From the cell containing the given text, extract its center point as (X, Y) coordinate. 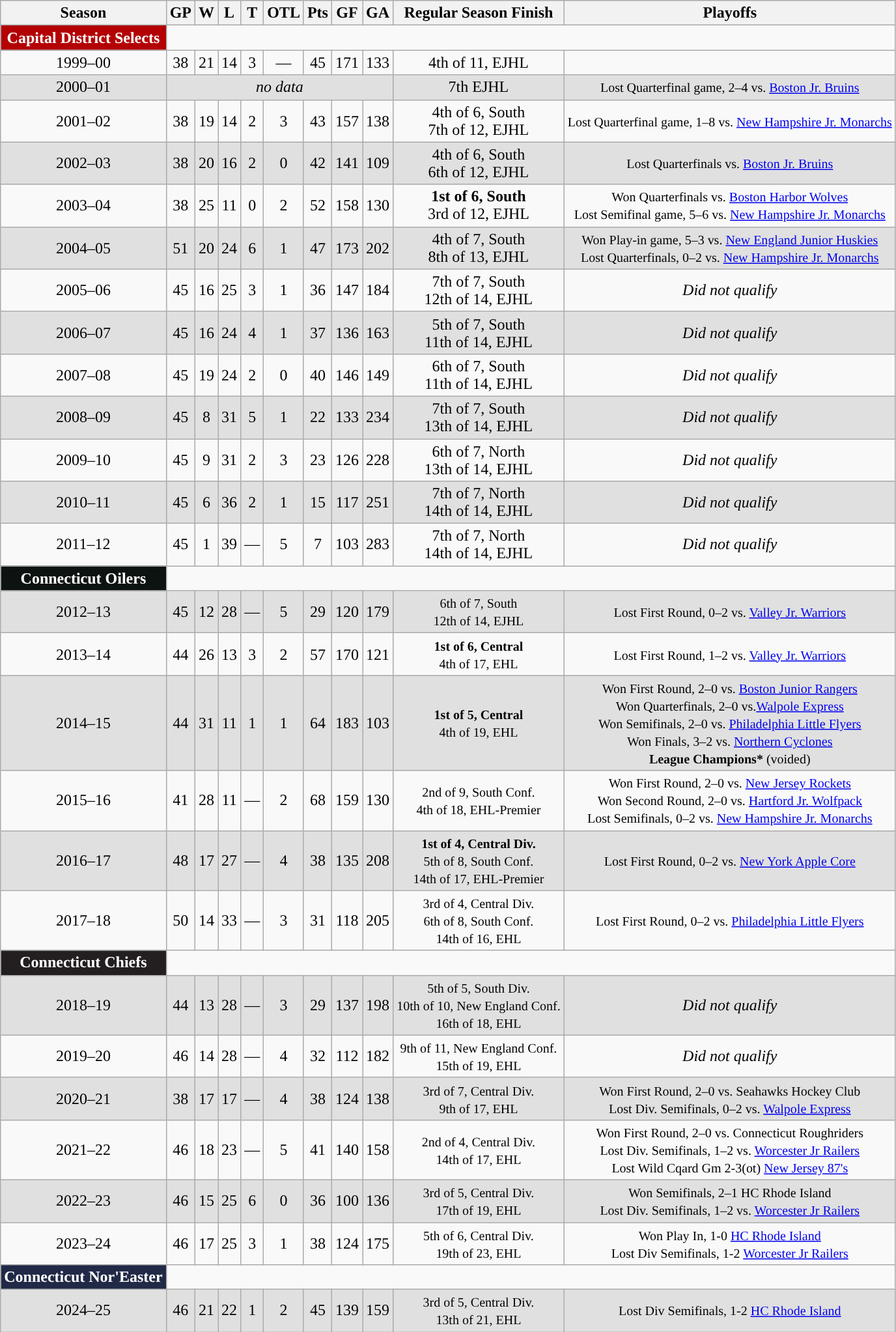
Lost First Round, 0–2 vs. Valley Jr. Warriors (729, 612)
2024–25 (83, 1311)
6th of 7, South11th of 14, EJHL (479, 375)
GP (180, 13)
2008–09 (83, 417)
198 (378, 1005)
2021–22 (83, 1150)
42 (318, 163)
Lost Quarterfinal game, 2–4 vs. Boston Jr. Bruins (729, 87)
Won Play-in game, 5–3 vs. New England Junior HuskiesLost Quarterfinals, 0–2 vs. New Hampshire Jr. Monarchs (729, 248)
43 (318, 121)
Connecticut Nor'Easter (83, 1277)
202 (378, 248)
2nd of 9, South Conf.4th of 18, EHL-Premier (479, 801)
100 (346, 1201)
Won First Round, 2–0 vs. Connecticut RoughridersLost Div. Semifinals, 1–2 vs. Worcester Jr RailersLost Wild Cqard Gm 2-3(ot) New Jersey 87's (729, 1150)
no data (280, 87)
3rd of 4, Central Div.6th of 8, South Conf.14th of 16, EHL (479, 920)
109 (378, 163)
5th of 6, Central Div.19th of 23, EHL (479, 1243)
2018–19 (83, 1005)
182 (378, 1056)
Lost Quarterfinals vs. Boston Jr. Bruins (729, 163)
1st of 5, Central4th of 19, EHL (479, 723)
2007–08 (83, 375)
Won Quarterfinals vs. Boston Harbor WolvesLost Semifinal game, 5–6 vs. New Hampshire Jr. Monarchs (729, 206)
2015–16 (83, 801)
7th of 7, South12th of 14, EJHL (479, 290)
205 (378, 920)
T (253, 13)
6th of 7, South12th of 14, EJHL (479, 612)
GF (346, 13)
Lost First Round, 1–2 vs. Valley Jr. Warriors (729, 654)
183 (346, 723)
6th of 7, North13th of 14, EJHL (479, 460)
2019–20 (83, 1056)
228 (378, 460)
2006–07 (83, 332)
118 (346, 920)
2022–23 (83, 1201)
2002–03 (83, 163)
163 (378, 332)
3rd of 5, Central Div.13th of 21, EHL (479, 1311)
2010–11 (83, 503)
137 (346, 1005)
W (206, 13)
27 (229, 860)
33 (229, 920)
139 (346, 1311)
Lost Div Semifinals, 1-2 HC Rhode Island (729, 1311)
26 (206, 654)
2017–18 (83, 920)
Connecticut Chiefs (83, 963)
32 (318, 1056)
1999–00 (83, 63)
2001–02 (83, 121)
4th of 6, South6th of 12, EJHL (479, 163)
2000–01 (83, 87)
146 (346, 375)
2009–10 (83, 460)
173 (346, 248)
179 (378, 612)
OTL (284, 13)
Lost First Round, 0–2 vs. New York Apple Core (729, 860)
149 (378, 375)
117 (346, 503)
7 (318, 545)
112 (346, 1056)
126 (346, 460)
48 (180, 860)
2016–17 (83, 860)
64 (318, 723)
50 (180, 920)
GA (378, 13)
157 (346, 121)
135 (346, 860)
68 (318, 801)
2nd of 4, Central Div.14th of 17, EHL (479, 1150)
2005–06 (83, 290)
2004–05 (83, 248)
208 (378, 860)
140 (346, 1150)
2013–14 (83, 654)
1st of 6, Central4th of 17, EHL (479, 654)
Pts (318, 13)
3rd of 5, Central Div.17th of 19, EHL (479, 1201)
Playoffs (729, 13)
2011–12 (83, 545)
4th of 7, South8th of 13, EJHL (479, 248)
Won Play In, 1-0 HC Rhode IslandLost Div Semifinals, 1-2 Worcester Jr Railers (729, 1243)
L (229, 13)
1st of 4, Central Div.5th of 8, South Conf.14th of 17, EHL-Premier (479, 860)
5th of 5, South Div.10th of 10, New England Conf.16th of 18, EHL (479, 1005)
Lost First Round, 0–2 vs. Philadelphia Little Flyers (729, 920)
175 (378, 1243)
47 (318, 248)
37 (318, 332)
Season (83, 13)
7th of 7, South13th of 14, EJHL (479, 417)
2012–13 (83, 612)
1st of 6, South3rd of 12, EJHL (479, 206)
2003–04 (83, 206)
184 (378, 290)
2014–15 (83, 723)
52 (318, 206)
Connecticut Oilers (83, 578)
3rd of 7, Central Div.9th of 17, EHL (479, 1098)
51 (180, 248)
18 (206, 1150)
4th of 11, EJHL (479, 63)
12 (206, 612)
170 (346, 654)
57 (318, 654)
234 (378, 417)
39 (229, 545)
2023–24 (83, 1243)
Regular Season Finish (479, 13)
Lost Quarterfinal game, 1–8 vs. New Hampshire Jr. Monarchs (729, 121)
8 (206, 417)
Capital District Selects (83, 38)
5th of 7, South11th of 14, EJHL (479, 332)
Won First Round, 2–0 vs. New Jersey RocketsWon Second Round, 2–0 vs. Hartford Jr. WolfpackLost Semifinals, 0–2 vs. New Hampshire Jr. Monarchs (729, 801)
40 (318, 375)
283 (378, 545)
9 (206, 460)
251 (378, 503)
141 (346, 163)
147 (346, 290)
4th of 6, South7th of 12, EJHL (479, 121)
121 (378, 654)
9th of 11, New England Conf.15th of 19, EHL (479, 1056)
120 (346, 612)
2020–21 (83, 1098)
Won Semifinals, 2–1 HC Rhode IslandLost Div. Semifinals, 1–2 vs. Worcester Jr Railers (729, 1201)
7th EJHL (479, 87)
Won First Round, 2–0 vs. Seahawks Hockey ClubLost Div. Semifinals, 0–2 vs. Walpole Express (729, 1098)
171 (346, 63)
